Return the (x, y) coordinate for the center point of the cell that contains the specified text.  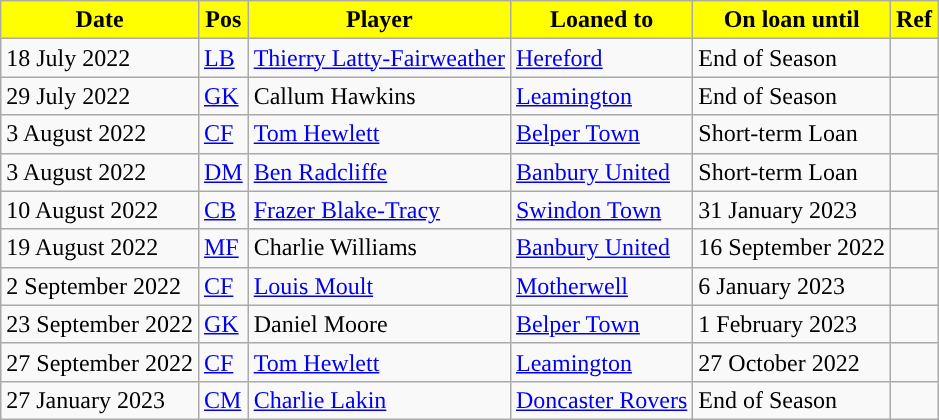
16 September 2022 (792, 248)
Loaned to (601, 20)
CM (223, 400)
27 September 2022 (100, 362)
Player (379, 20)
Date (100, 20)
19 August 2022 (100, 248)
29 July 2022 (100, 96)
Pos (223, 20)
27 January 2023 (100, 400)
On loan until (792, 20)
23 September 2022 (100, 324)
MF (223, 248)
Frazer Blake-Tracy (379, 210)
Swindon Town (601, 210)
27 October 2022 (792, 362)
LB (223, 58)
Hereford (601, 58)
18 July 2022 (100, 58)
Ref (914, 20)
Motherwell (601, 286)
CB (223, 210)
Callum Hawkins (379, 96)
Charlie Lakin (379, 400)
Charlie Williams (379, 248)
Daniel Moore (379, 324)
31 January 2023 (792, 210)
Louis Moult (379, 286)
6 January 2023 (792, 286)
10 August 2022 (100, 210)
Doncaster Rovers (601, 400)
DM (223, 172)
1 February 2023 (792, 324)
Thierry Latty-Fairweather (379, 58)
Ben Radcliffe (379, 172)
2 September 2022 (100, 286)
